Output the [X, Y] coordinate of the center of the cell containing the given text.  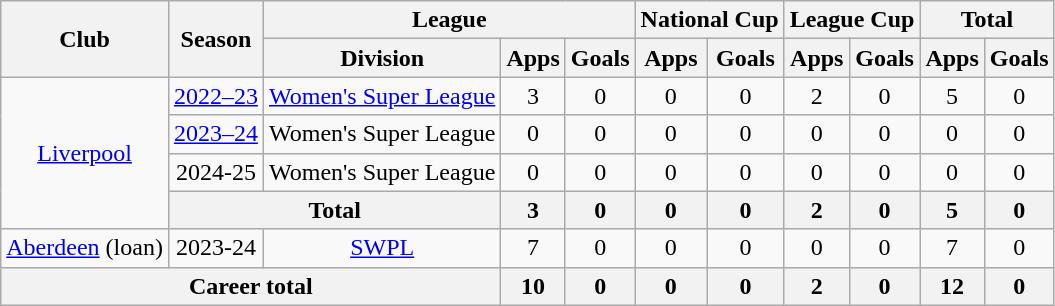
2024-25 [216, 172]
League [449, 20]
National Cup [710, 20]
Liverpool [85, 153]
SWPL [382, 248]
Season [216, 39]
2022–23 [216, 96]
Club [85, 39]
12 [952, 286]
League Cup [852, 20]
Division [382, 58]
2023-24 [216, 248]
10 [533, 286]
2023–24 [216, 134]
Career total [251, 286]
Aberdeen (loan) [85, 248]
